Identify which cell holds the provided text, then report its [X, Y] central coordinate. 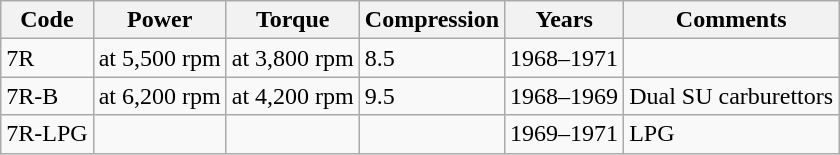
7R-B [47, 96]
at 6,200 rpm [160, 96]
Compression [432, 20]
1968–1969 [564, 96]
1969–1971 [564, 134]
1968–1971 [564, 58]
7R-LPG [47, 134]
Power [160, 20]
Years [564, 20]
9.5 [432, 96]
Code [47, 20]
LPG [732, 134]
Dual SU carburettors [732, 96]
at 3,800 rpm [292, 58]
7R [47, 58]
8.5 [432, 58]
at 4,200 rpm [292, 96]
Torque [292, 20]
Comments [732, 20]
at 5,500 rpm [160, 58]
